From the cell containing the given text, extract its center point as (x, y) coordinate. 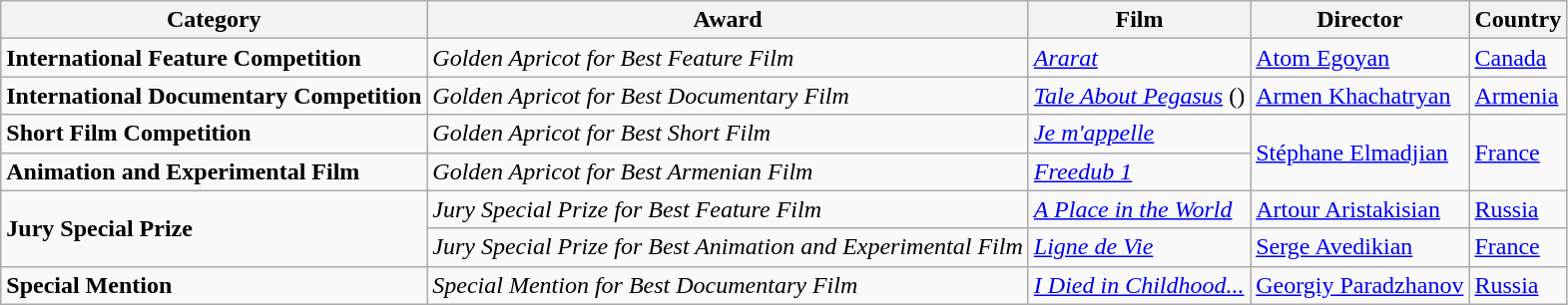
International Feature Competition (214, 58)
Serge Avedikian (1359, 247)
Category (214, 20)
Ligne de Vie (1139, 247)
Short Film Competition (214, 134)
Golden Apricot for Best Armenian Film (729, 171)
Film (1139, 20)
Canada (1518, 58)
Je m'appelle (1139, 134)
Animation and Experimental Film (214, 171)
Tale About Pegasus () (1139, 96)
Armenia (1518, 96)
Freedub 1 (1139, 171)
Jury Special Prize for Best Feature Film (729, 209)
Award (729, 20)
I Died in Childhood... (1139, 285)
Director (1359, 20)
Jury Special Prize (214, 228)
International Documentary Competition (214, 96)
A Place in the World (1139, 209)
Golden Apricot for Best Documentary Film (729, 96)
Artour Aristakisian (1359, 209)
Golden Apricot for Best Feature Film (729, 58)
Armen Khachatryan (1359, 96)
Atom Egoyan (1359, 58)
Special Mention for Best Documentary Film (729, 285)
Ararat (1139, 58)
Jury Special Prize for Best Animation and Experimental Film (729, 247)
Country (1518, 20)
Golden Apricot for Best Short Film (729, 134)
Special Mention (214, 285)
Stéphane Elmadjian (1359, 152)
Georgiy Paradzhanov (1359, 285)
